Find where the given text appears and provide that cell's center as [X, Y] coordinate. 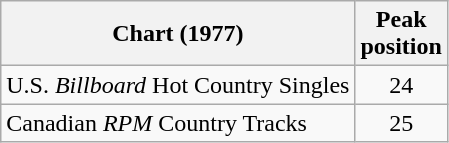
U.S. Billboard Hot Country Singles [178, 85]
Chart (1977) [178, 34]
25 [401, 123]
Canadian RPM Country Tracks [178, 123]
24 [401, 85]
Peakposition [401, 34]
